Scan for the cell matching the given text and deliver its [x, y] coordinate at center. 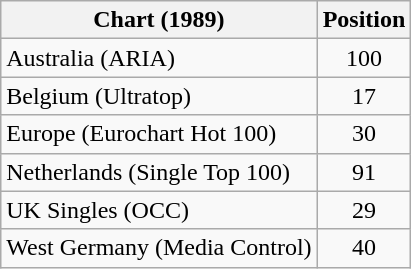
40 [364, 248]
17 [364, 96]
Europe (Eurochart Hot 100) [159, 134]
30 [364, 134]
Belgium (Ultratop) [159, 96]
Netherlands (Single Top 100) [159, 172]
29 [364, 210]
100 [364, 58]
West Germany (Media Control) [159, 248]
Chart (1989) [159, 20]
UK Singles (OCC) [159, 210]
Position [364, 20]
Australia (ARIA) [159, 58]
91 [364, 172]
